From the cell containing the given text, extract its center point as [X, Y] coordinate. 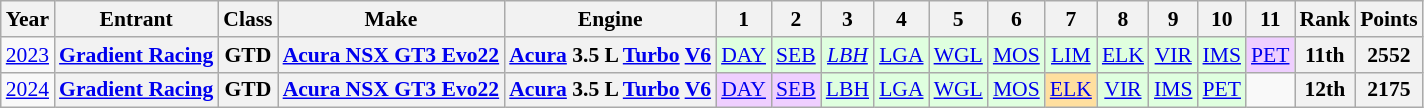
10 [1222, 19]
7 [1071, 19]
2175 [1389, 90]
8 [1123, 19]
LIM [1071, 55]
12th [1326, 90]
3 [848, 19]
2023 [28, 55]
Rank [1326, 19]
Engine [610, 19]
1 [744, 19]
5 [958, 19]
9 [1174, 19]
11 [1270, 19]
11th [1326, 55]
4 [901, 19]
2 [796, 19]
Year [28, 19]
Entrant [136, 19]
Make [392, 19]
6 [1016, 19]
2024 [28, 90]
Class [248, 19]
2552 [1389, 55]
Points [1389, 19]
